Return [X, Y] of the center of cell containing provided text 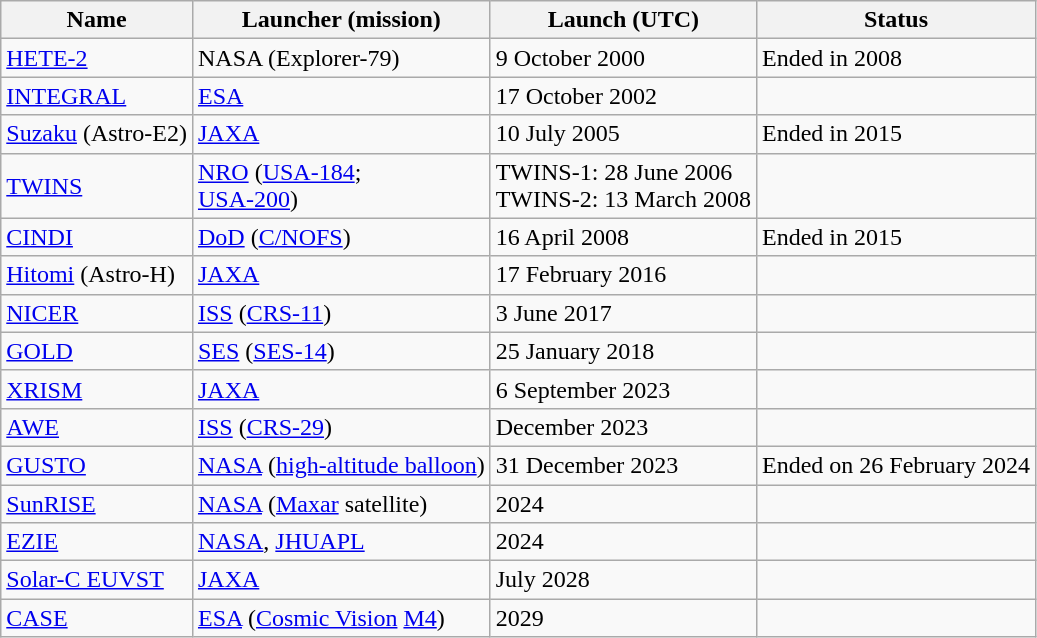
INTEGRAL [97, 96]
CINDI [97, 237]
2029 [623, 618]
25 January 2018 [623, 351]
SES (SES-14) [341, 351]
GOLD [97, 351]
Status [896, 20]
NRO (USA-184;USA-200) [341, 186]
Ended on 26 February 2024 [896, 465]
17 October 2002 [623, 96]
December 2023 [623, 427]
ESA [341, 96]
CASE [97, 618]
Solar-C EUVST [97, 580]
AWE [97, 427]
ESA (Cosmic Vision M4) [341, 618]
Launch (UTC) [623, 20]
ISS (CRS-29) [341, 427]
HETE-2 [97, 58]
3 June 2017 [623, 313]
GUSTO [97, 465]
31 December 2023 [623, 465]
NASA (Explorer-79) [341, 58]
DoD (C/NOFS) [341, 237]
XRISM [97, 389]
16 April 2008 [623, 237]
Name [97, 20]
NICER [97, 313]
TWINS-1: 28 June 2006TWINS-2: 13 March 2008 [623, 186]
17 February 2016 [623, 275]
Suzaku (Astro-E2) [97, 134]
Ended in 2008 [896, 58]
NASA, JHUAPL [341, 542]
EZIE [97, 542]
TWINS [97, 186]
9 October 2000 [623, 58]
NASA (Maxar satellite) [341, 503]
July 2028 [623, 580]
Launcher (mission) [341, 20]
SunRISE [97, 503]
NASA (high-altitude balloon) [341, 465]
ISS (CRS-11) [341, 313]
Hitomi (Astro-H) [97, 275]
10 July 2005 [623, 134]
6 September 2023 [623, 389]
